Scan for the cell matching the given text and deliver its [X, Y] coordinate at center. 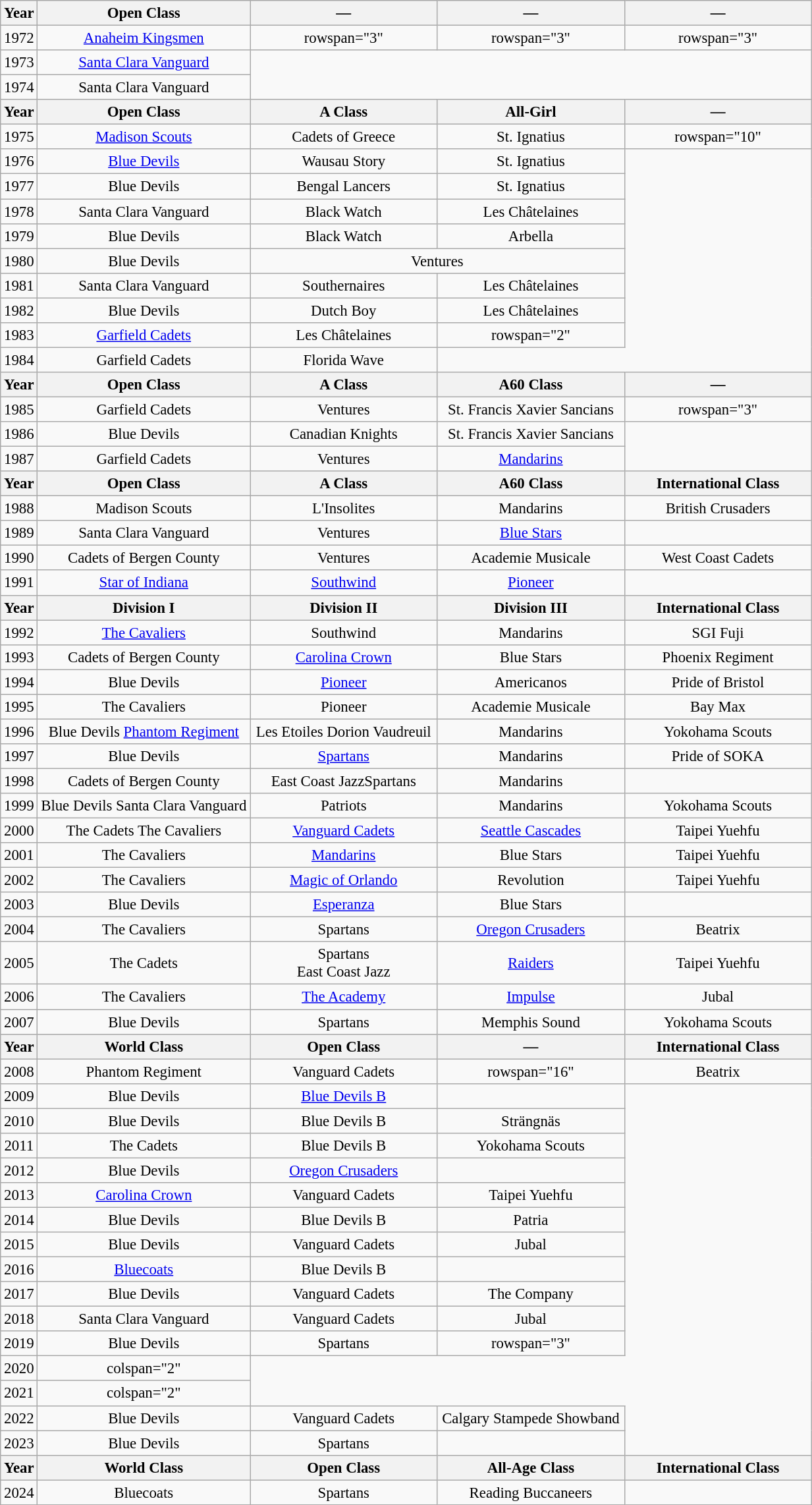
Blue Devils Santa Clara Vanguard [144, 806]
1998 [19, 781]
2022 [19, 1418]
Esperanza [344, 905]
2006 [19, 997]
The Cadets The Cavaliers [144, 831]
Seattle Cascades [531, 831]
2002 [19, 880]
Dutch Boy [344, 310]
1992 [19, 633]
Division I [144, 608]
Patriots [344, 806]
2003 [19, 905]
Magic of Orlando [344, 880]
Americanos [531, 682]
1987 [19, 459]
2024 [19, 1492]
SGI Fuji [718, 633]
2000 [19, 831]
2017 [19, 1294]
2013 [19, 1195]
Revolution [531, 880]
Phantom Regiment [144, 1071]
1980 [19, 261]
Division II [344, 608]
Pride of Bristol [718, 682]
1972 [19, 38]
Les Etoiles Dorion Vaudreuil [344, 731]
2019 [19, 1344]
2023 [19, 1443]
Southernaires [344, 285]
Cadets of Greece [344, 137]
1993 [19, 657]
Bay Max [718, 707]
Anaheim Kingsmen [144, 38]
1997 [19, 756]
Star of Indiana [144, 583]
Wausau Story [344, 161]
L'Insolites [344, 509]
2008 [19, 1071]
Reading Buccaneers [531, 1492]
Phoenix Regiment [718, 657]
rowspan="2" [531, 335]
2001 [19, 855]
2010 [19, 1121]
1989 [19, 533]
Pride of SOKA [718, 756]
1984 [19, 360]
1994 [19, 682]
rowspan="16" [531, 1071]
The Company [531, 1294]
1985 [19, 409]
Calgary Stampede Showband [531, 1418]
1974 [19, 88]
2021 [19, 1394]
Patria [531, 1220]
1983 [19, 335]
1976 [19, 161]
1991 [19, 583]
2015 [19, 1245]
1978 [19, 212]
Canadian Knights [344, 434]
Florida Wave [344, 360]
2004 [19, 930]
1973 [19, 63]
1996 [19, 731]
British Crusaders [718, 509]
1986 [19, 434]
2012 [19, 1170]
2005 [19, 963]
Arbella [531, 236]
1999 [19, 806]
Division III [531, 608]
Raiders [531, 963]
The Academy [344, 997]
1979 [19, 236]
1977 [19, 186]
1988 [19, 509]
East Coast JazzSpartans [344, 781]
rowspan="10" [718, 137]
1981 [19, 285]
All-Age Class [531, 1467]
1995 [19, 707]
All-Girl [531, 112]
Blue Devils Phantom Regiment [144, 731]
Spartans East Coast Jazz [344, 963]
2009 [19, 1096]
2007 [19, 1022]
1982 [19, 310]
2018 [19, 1319]
Bengal Lancers [344, 186]
2011 [19, 1146]
Memphis Sound [531, 1022]
2014 [19, 1220]
2020 [19, 1369]
Strängnäs [531, 1121]
Impulse [531, 997]
1990 [19, 558]
West Coast Cadets [718, 558]
1975 [19, 137]
2016 [19, 1270]
